From the cell containing the given text, extract its center point as [X, Y] coordinate. 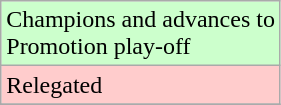
Champions and advances toPromotion play-off [141, 34]
Relegated [141, 85]
